For the text-containing cell, return its midpoint in (x, y) coordinate format. 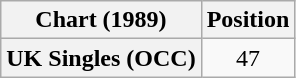
Position (248, 20)
Chart (1989) (101, 20)
UK Singles (OCC) (101, 58)
47 (248, 58)
